Locate the cell with the specified text and output its [X, Y] center coordinate. 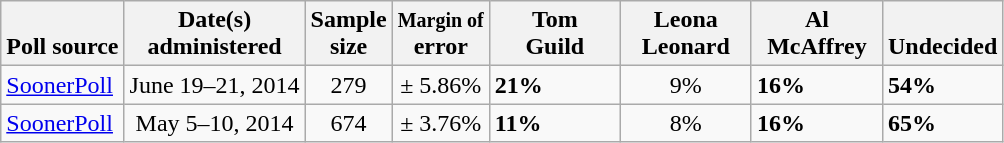
± 5.86% [440, 85]
Margin oferror [440, 34]
Poll source [62, 34]
674 [348, 123]
21% [554, 85]
June 19–21, 2014 [214, 85]
54% [942, 85]
Undecided [942, 34]
8% [686, 123]
Samplesize [348, 34]
11% [554, 123]
May 5–10, 2014 [214, 123]
TomGuild [554, 34]
± 3.76% [440, 123]
Date(s)administered [214, 34]
279 [348, 85]
65% [942, 123]
LeonaLeonard [686, 34]
AlMcAffrey [816, 34]
9% [686, 85]
